Provide the [X, Y] coordinate of the cell's center where the given text is located.  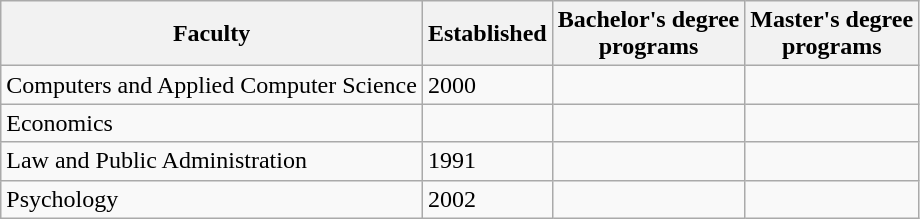
Computers and Applied Computer Science [212, 85]
Bachelor's degreeprograms [648, 34]
Economics [212, 123]
2000 [487, 85]
Faculty [212, 34]
2002 [487, 199]
1991 [487, 161]
Law and Public Administration [212, 161]
Psychology [212, 199]
Master's degreeprograms [832, 34]
Established [487, 34]
